Output the [X, Y] coordinate of the center of the cell containing the given text.  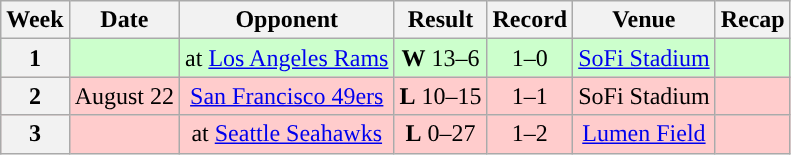
San Francisco 49ers [287, 96]
1 [35, 58]
2 [35, 96]
at Los Angeles Rams [287, 58]
Week [35, 20]
Lumen Field [644, 134]
Venue [644, 20]
L 0–27 [440, 134]
1–1 [530, 96]
at Seattle Seahawks [287, 134]
August 22 [124, 96]
Opponent [287, 20]
Recap [752, 20]
1–0 [530, 58]
L 10–15 [440, 96]
Date [124, 20]
3 [35, 134]
Result [440, 20]
1–2 [530, 134]
W 13–6 [440, 58]
Record [530, 20]
